From the cell containing the given text, extract its center point as (X, Y) coordinate. 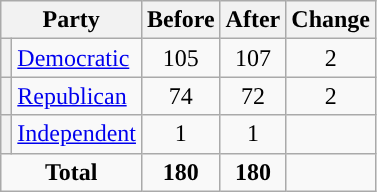
Democratic (77, 58)
74 (180, 96)
Before (180, 20)
107 (253, 58)
Total (72, 172)
Change (331, 20)
105 (180, 58)
After (253, 20)
Independent (77, 134)
72 (253, 96)
Republican (77, 96)
Party (72, 20)
